Determine the (X, Y) coordinate at the center of the cell enclosing the given text.  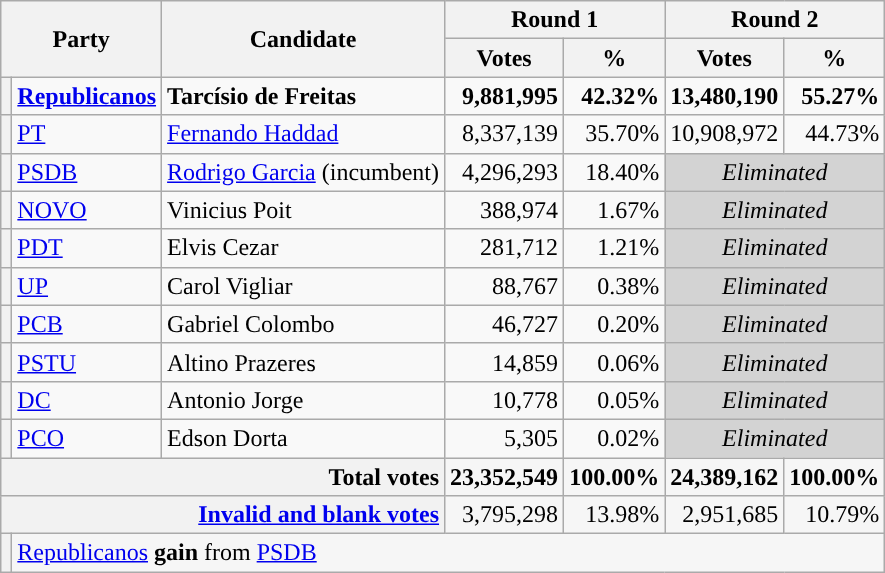
Republicanos gain from PSDB (448, 553)
0.06% (614, 362)
PSDB (87, 172)
4,296,293 (504, 172)
PSTU (87, 362)
DC (87, 400)
388,974 (504, 210)
0.05% (614, 400)
10.79% (834, 515)
PCO (87, 438)
Rodrigo Garcia (incumbent) (304, 172)
Carol Vigliar (304, 286)
14,859 (504, 362)
0.38% (614, 286)
0.20% (614, 324)
Tarcísio de Freitas (304, 96)
Total votes (223, 477)
Vinicius Poit (304, 210)
42.32% (614, 96)
Altino Prazeres (304, 362)
24,389,162 (724, 477)
Invalid and blank votes (223, 515)
3,795,298 (504, 515)
44.73% (834, 134)
281,712 (504, 248)
Party (82, 39)
Round 1 (555, 20)
PT (87, 134)
5,305 (504, 438)
88,767 (504, 286)
1.67% (614, 210)
Republicanos (87, 96)
PDT (87, 248)
35.70% (614, 134)
9,881,995 (504, 96)
13.98% (614, 515)
Elvis Cezar (304, 248)
10,908,972 (724, 134)
UP (87, 286)
Round 2 (775, 20)
8,337,139 (504, 134)
Gabriel Colombo (304, 324)
Antonio Jorge (304, 400)
13,480,190 (724, 96)
PCB (87, 324)
46,727 (504, 324)
Candidate (304, 39)
18.40% (614, 172)
Edson Dorta (304, 438)
1.21% (614, 248)
10,778 (504, 400)
Fernando Haddad (304, 134)
2,951,685 (724, 515)
23,352,549 (504, 477)
0.02% (614, 438)
55.27% (834, 96)
NOVO (87, 210)
